Return the (x, y) coordinate for the center point of the cell that contains the specified text.  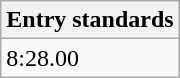
Entry standards (90, 20)
8:28.00 (90, 58)
